Capture the cell that displays the provided text and extract its [x, y] central coordinate. 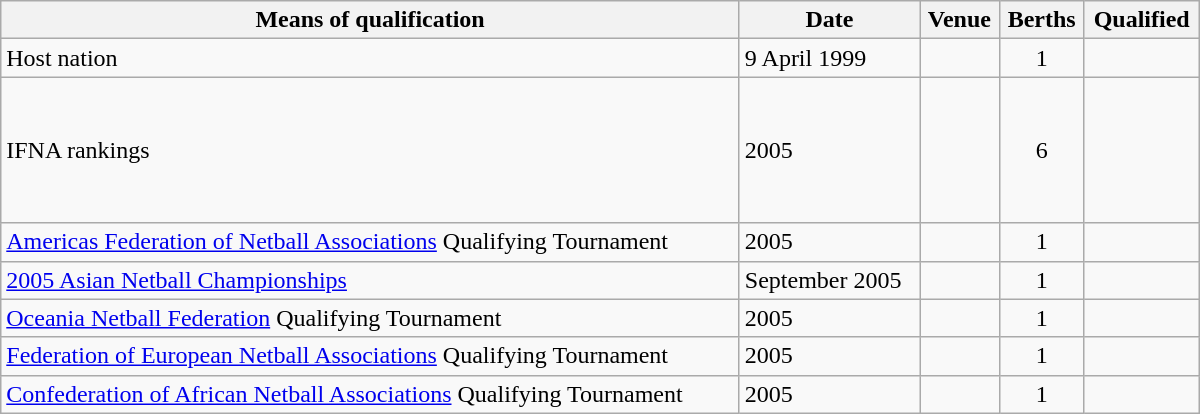
Host nation [370, 58]
September 2005 [829, 280]
Berths [1042, 20]
Americas Federation of Netball Associations Qualifying Tournament [370, 242]
Qualified [1142, 20]
Federation of European Netball Associations Qualifying Tournament [370, 356]
9 April 1999 [829, 58]
6 [1042, 150]
Date [829, 20]
Means of qualification [370, 20]
Oceania Netball Federation Qualifying Tournament [370, 318]
2005 Asian Netball Championships [370, 280]
IFNA rankings [370, 150]
Venue [960, 20]
Confederation of African Netball Associations Qualifying Tournament [370, 394]
